Return [x, y] of the center of cell containing provided text 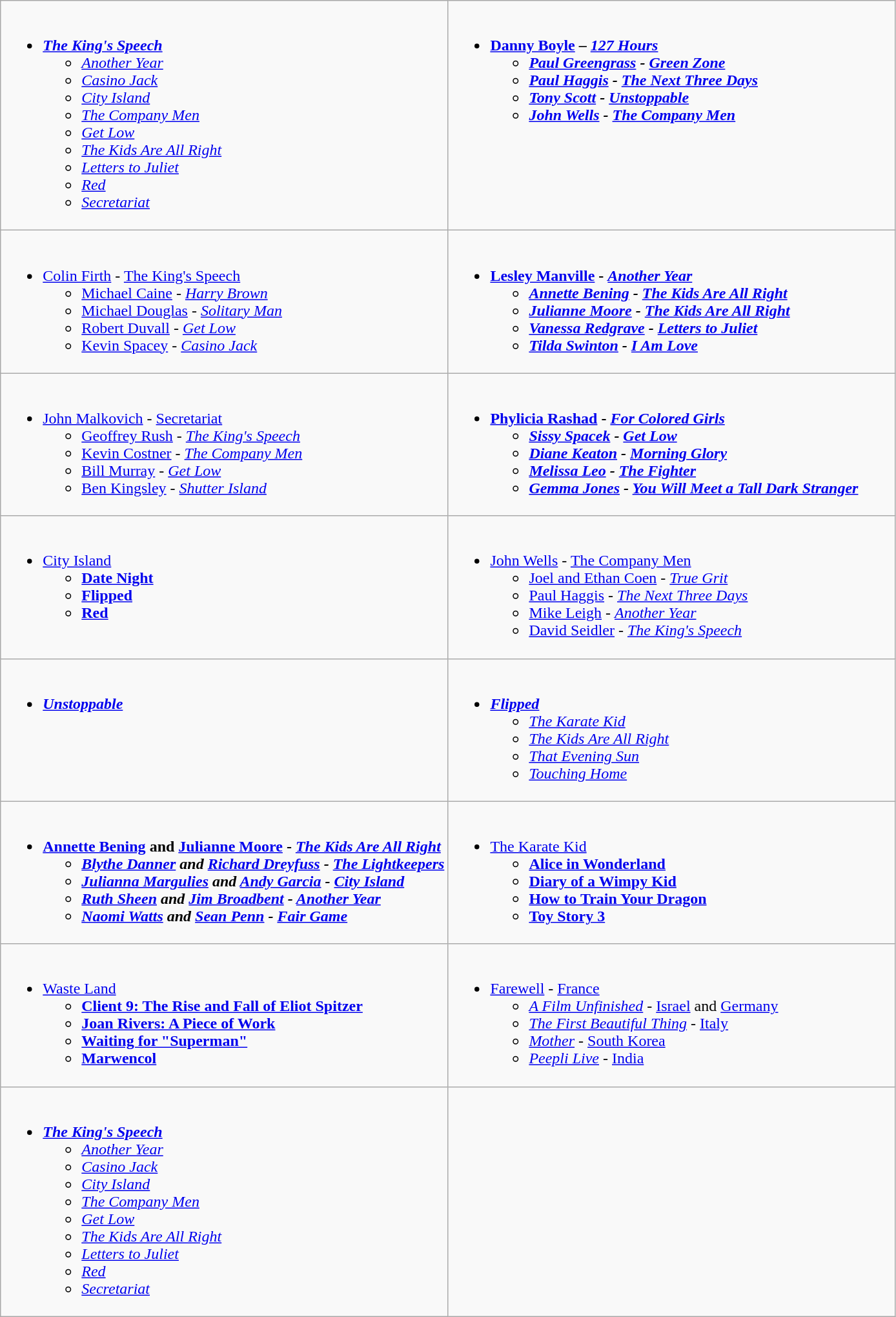
John Malkovich - SecretariatGeoffrey Rush - The King's SpeechKevin Costner - The Company MenBill Murray - Get LowBen Kingsley - Shutter Island [225, 444]
Waste LandClient 9: The Rise and Fall of Eliot SpitzerJoan Rivers: A Piece of WorkWaiting for "Superman"Marwencol [225, 1015]
The Karate KidAlice in WonderlandDiary of a Wimpy KidHow to Train Your DragonToy Story 3 [671, 873]
Unstoppable [225, 730]
Farewell - FranceA Film Unfinished - Israel and GermanyThe First Beautiful Thing - ItalyMother - South KoreaPeepli Live - India [671, 1015]
FlippedThe Karate KidThe Kids Are All RightThat Evening SunTouching Home [671, 730]
City IslandDate NightFlippedRed [225, 587]
Colin Firth - The King's SpeechMichael Caine - Harry BrownMichael Douglas - Solitary ManRobert Duvall - Get LowKevin Spacey - Casino Jack [225, 302]
Danny Boyle – 127 HoursPaul Greengrass - Green ZonePaul Haggis - The Next Three DaysTony Scott - UnstoppableJohn Wells - The Company Men [671, 116]
